Locate the cell with the specified text and output its [x, y] center coordinate. 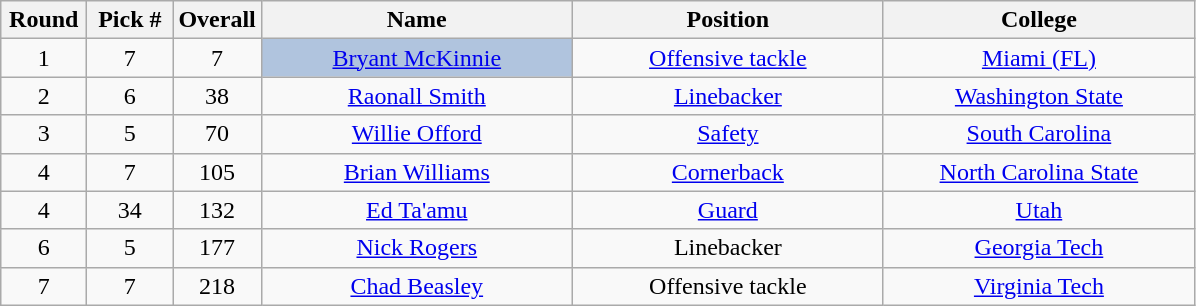
38 [217, 96]
Cornerback [728, 172]
Utah [1038, 210]
Chad Beasley [416, 286]
105 [217, 172]
Raonall Smith [416, 96]
Pick # [130, 20]
Round [44, 20]
College [1038, 20]
Overall [217, 20]
1 [44, 58]
Georgia Tech [1038, 248]
Miami (FL) [1038, 58]
Ed Ta'amu [416, 210]
34 [130, 210]
Name [416, 20]
Bryant McKinnie [416, 58]
132 [217, 210]
Guard [728, 210]
Safety [728, 134]
South Carolina [1038, 134]
Position [728, 20]
2 [44, 96]
Willie Offord [416, 134]
North Carolina State [1038, 172]
177 [217, 248]
Virginia Tech [1038, 286]
70 [217, 134]
Brian Williams [416, 172]
Nick Rogers [416, 248]
Washington State [1038, 96]
218 [217, 286]
3 [44, 134]
